Identify which cell holds the provided text, then report its (X, Y) central coordinate. 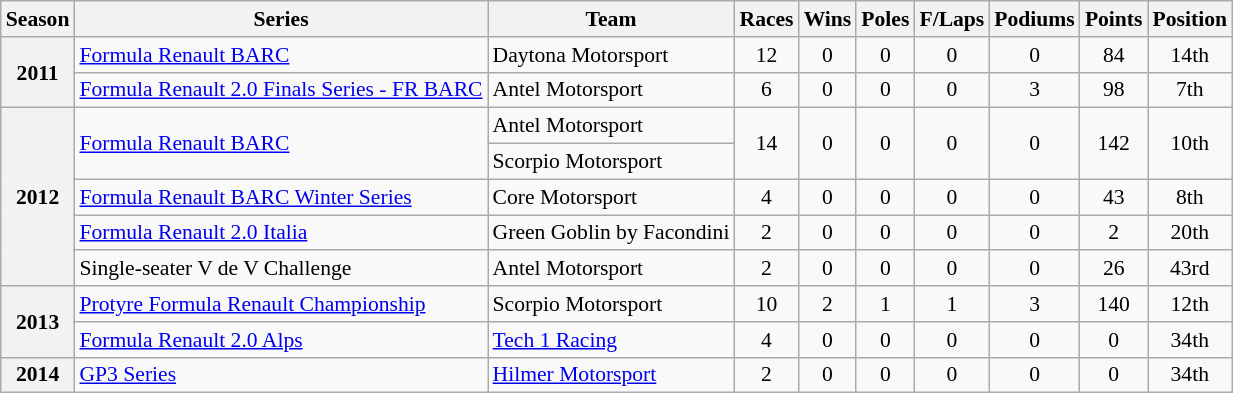
12 (766, 55)
F/Laps (952, 19)
2012 (38, 197)
Team (612, 19)
2014 (38, 375)
Races (766, 19)
Podiums (1034, 19)
Season (38, 19)
Series (280, 19)
140 (1114, 304)
43rd (1190, 269)
8th (1190, 197)
Poles (885, 19)
Formula Renault 2.0 Italia (280, 233)
7th (1190, 90)
Position (1190, 19)
20th (1190, 233)
Formula Renault 2.0 Alps (280, 340)
Protyre Formula Renault Championship (280, 304)
98 (1114, 90)
Green Goblin by Facondini (612, 233)
Wins (828, 19)
84 (1114, 55)
2013 (38, 322)
Single-seater V de V Challenge (280, 269)
Formula Renault 2.0 Finals Series - FR BARC (280, 90)
14 (766, 144)
6 (766, 90)
10th (1190, 144)
Points (1114, 19)
GP3 Series (280, 375)
142 (1114, 144)
10 (766, 304)
14th (1190, 55)
Tech 1 Racing (612, 340)
2011 (38, 72)
26 (1114, 269)
43 (1114, 197)
Daytona Motorsport (612, 55)
12th (1190, 304)
Hilmer Motorsport (612, 375)
Formula Renault BARC Winter Series (280, 197)
Core Motorsport (612, 197)
